Find where the given text appears and provide that cell's center as (x, y) coordinate. 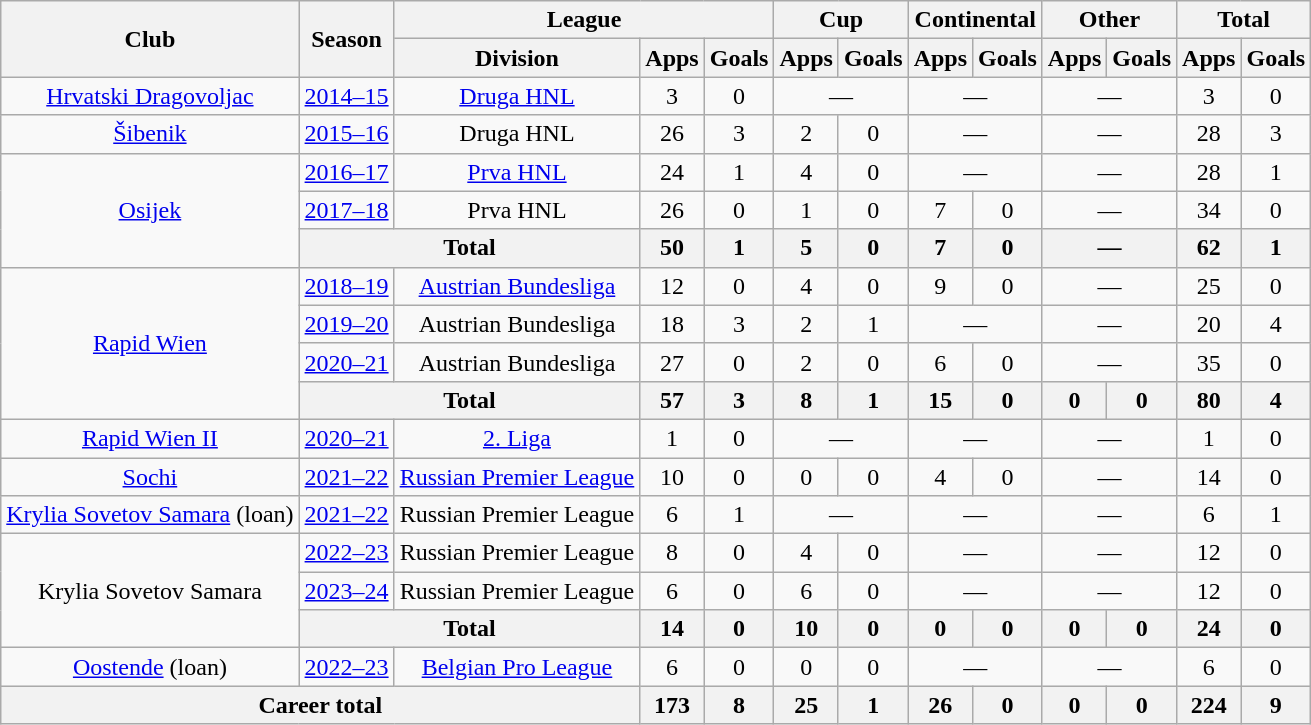
50 (672, 248)
Sochi (150, 477)
Club (150, 39)
Osijek (150, 210)
2019–20 (346, 324)
2023–24 (346, 591)
2018–19 (346, 286)
57 (672, 400)
34 (1209, 210)
Career total (320, 705)
15 (940, 400)
Rapid Wien II (150, 438)
5 (806, 248)
League (584, 20)
2016–17 (346, 172)
2014–15 (346, 96)
62 (1209, 248)
Krylia Sovetov Samara (loan) (150, 515)
Division (517, 58)
Krylia Sovetov Samara (150, 591)
2. Liga (517, 438)
18 (672, 324)
35 (1209, 362)
Belgian Pro League (517, 667)
224 (1209, 705)
27 (672, 362)
Šibenik (150, 134)
Hrvatski Dragovoljac (150, 96)
20 (1209, 324)
80 (1209, 400)
Oostende (loan) (150, 667)
Season (346, 39)
Rapid Wien (150, 343)
2015–16 (346, 134)
Continental (975, 20)
173 (672, 705)
Other (1109, 20)
Cup (841, 20)
2017–18 (346, 210)
